Search for the cell housing the specified text and yield its [X, Y] center coordinate. 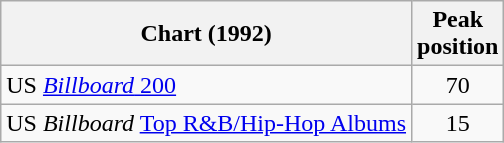
70 [458, 85]
Chart (1992) [206, 34]
US Billboard Top R&B/Hip-Hop Albums [206, 123]
Peakposition [458, 34]
US Billboard 200 [206, 85]
15 [458, 123]
